Pinpoint the cell where the given text exists, returning its [X, Y] midpoint coordinate. 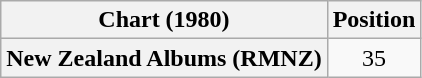
Position [374, 20]
Chart (1980) [164, 20]
New Zealand Albums (RMNZ) [164, 58]
35 [374, 58]
